Determine the (X, Y) coordinate at the center of the cell enclosing the given text.  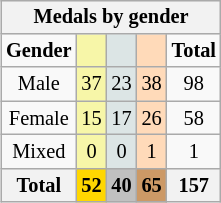
Gender (38, 51)
23 (122, 84)
98 (194, 84)
37 (91, 84)
65 (152, 185)
Medals by gender (111, 17)
Mixed (38, 152)
52 (91, 185)
26 (152, 118)
38 (152, 84)
40 (122, 185)
Female (38, 118)
Male (38, 84)
58 (194, 118)
15 (91, 118)
17 (122, 118)
157 (194, 185)
